Find where the given text appears and provide that cell's center as [x, y] coordinate. 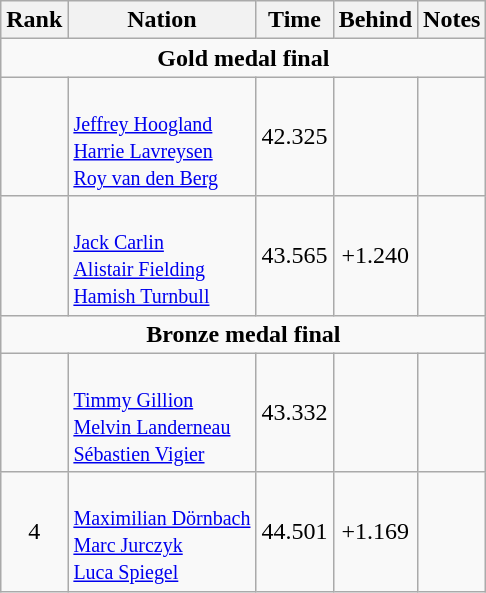
43.332 [294, 412]
Jeffrey HooglandHarrie LavreysenRoy van den Berg [162, 136]
Notes [452, 20]
Timmy GillionMelvin LanderneauSébastien Vigier [162, 412]
+1.169 [375, 532]
4 [34, 532]
42.325 [294, 136]
Maximilian DörnbachMarc JurczykLuca Spiegel [162, 532]
43.565 [294, 256]
44.501 [294, 532]
Behind [375, 20]
Jack CarlinAlistair FieldingHamish Turnbull [162, 256]
Rank [34, 20]
+1.240 [375, 256]
Time [294, 20]
Bronze medal final [244, 334]
Nation [162, 20]
Gold medal final [244, 58]
